Extract the (X, Y) coordinate from the center of the cell holding the provided text.  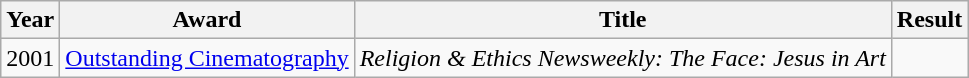
Outstanding Cinematography (207, 58)
Result (929, 20)
Religion & Ethics Newsweekly: The Face: Jesus in Art (622, 58)
Title (622, 20)
Award (207, 20)
2001 (30, 58)
Year (30, 20)
